Locate the cell with the specified text and output its (X, Y) center coordinate. 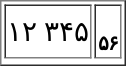
۵۶ (108, 31)
۱۲ ۳۴۵ (48, 31)
